Output the [x, y] coordinate of the center of the cell containing the given text.  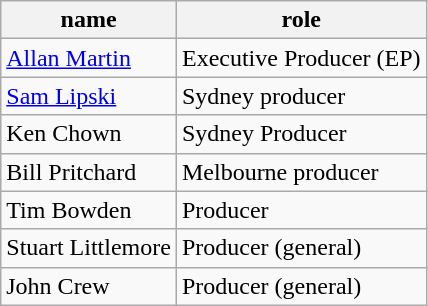
John Crew [89, 286]
Ken Chown [89, 134]
Stuart Littlemore [89, 248]
Allan Martin [89, 58]
Sam Lipski [89, 96]
name [89, 20]
Producer [301, 210]
Melbourne producer [301, 172]
role [301, 20]
Bill Pritchard [89, 172]
Executive Producer (EP) [301, 58]
Sydney producer [301, 96]
Tim Bowden [89, 210]
Sydney Producer [301, 134]
